Locate the cell with the specified text and output its (x, y) center coordinate. 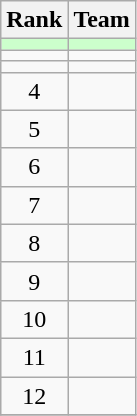
7 (34, 205)
4 (34, 91)
9 (34, 281)
Rank (34, 20)
5 (34, 129)
11 (34, 357)
8 (34, 243)
12 (34, 395)
6 (34, 167)
10 (34, 319)
Team (102, 20)
